For the text-containing cell, return its midpoint in (X, Y) coordinate format. 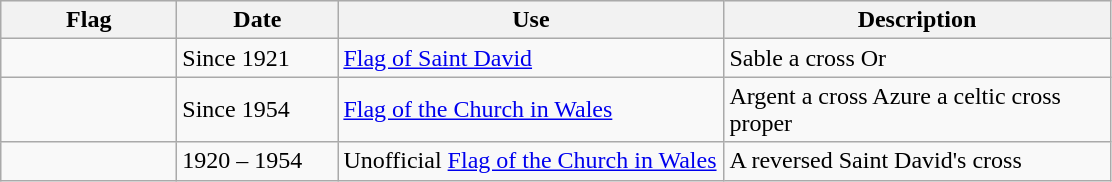
Sable a cross Or (917, 58)
A reversed Saint David's cross (917, 161)
Argent a cross Azure a celtic cross proper (917, 110)
Since 1954 (258, 110)
Unofficial Flag of the Church in Wales (531, 161)
Date (258, 20)
Use (531, 20)
Description (917, 20)
Since 1921 (258, 58)
Flag of the Church in Wales (531, 110)
1920 – 1954 (258, 161)
Flag (89, 20)
Flag of Saint David (531, 58)
